Capture the cell that displays the provided text and extract its [x, y] central coordinate. 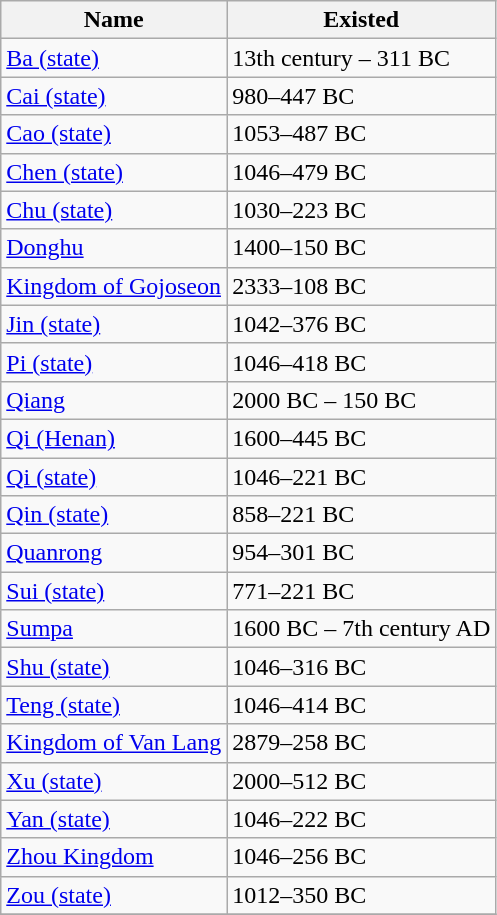
1600–445 BC [362, 438]
1046–418 BC [362, 362]
Qin (state) [114, 515]
Sumpa [114, 629]
1053–487 BC [362, 134]
Qi (Henan) [114, 438]
Cao (state) [114, 134]
1030–223 BC [362, 210]
Jin (state) [114, 324]
1600 BC – 7th century AD [362, 629]
1012–350 BC [362, 895]
1042–376 BC [362, 324]
1046–256 BC [362, 857]
Teng (state) [114, 705]
Shu (state) [114, 667]
2879–258 BC [362, 743]
13th century – 311 BC [362, 58]
Sui (state) [114, 591]
Chu (state) [114, 210]
858–221 BC [362, 515]
Donghu [114, 248]
Existed [362, 20]
Zhou Kingdom [114, 857]
Cai (state) [114, 96]
1046–316 BC [362, 667]
Pi (state) [114, 362]
771–221 BC [362, 591]
980–447 BC [362, 96]
Qiang [114, 400]
Yan (state) [114, 819]
2000–512 BC [362, 781]
1400–150 BC [362, 248]
1046–479 BC [362, 172]
Kingdom of Van Lang [114, 743]
Chen (state) [114, 172]
Qi (state) [114, 477]
Quanrong [114, 553]
2333–108 BC [362, 286]
1046–222 BC [362, 819]
Xu (state) [114, 781]
Name [114, 20]
Zou (state) [114, 895]
Kingdom of Gojoseon [114, 286]
954–301 BC [362, 553]
2000 BC – 150 BC [362, 400]
1046–221 BC [362, 477]
Ba (state) [114, 58]
1046–414 BC [362, 705]
